Find where the given text appears and provide that cell's center as [X, Y] coordinate. 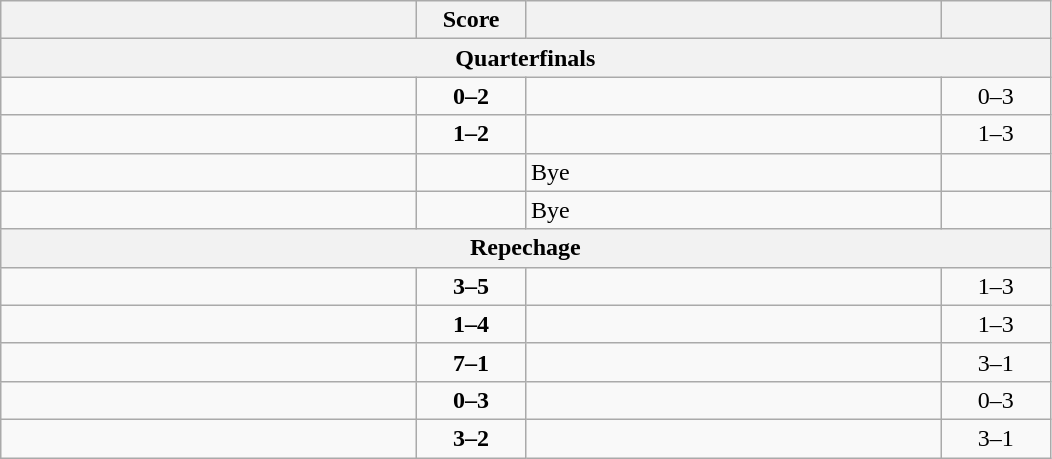
3–5 [472, 286]
Quarterfinals [526, 58]
1–4 [472, 324]
3–2 [472, 438]
Score [472, 20]
0–2 [472, 96]
1–2 [472, 134]
Repechage [526, 248]
7–1 [472, 362]
